Determine the [X, Y] coordinate at the center of the cell enclosing the given text.  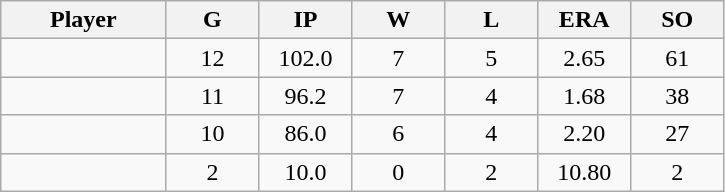
61 [678, 58]
IP [306, 20]
38 [678, 96]
12 [212, 58]
G [212, 20]
86.0 [306, 134]
6 [398, 134]
1.68 [584, 96]
W [398, 20]
2.20 [584, 134]
102.0 [306, 58]
L [492, 20]
27 [678, 134]
96.2 [306, 96]
Player [84, 20]
10 [212, 134]
0 [398, 172]
5 [492, 58]
ERA [584, 20]
11 [212, 96]
10.0 [306, 172]
SO [678, 20]
2.65 [584, 58]
10.80 [584, 172]
